Output the (x, y) coordinate of the center of the cell containing the given text.  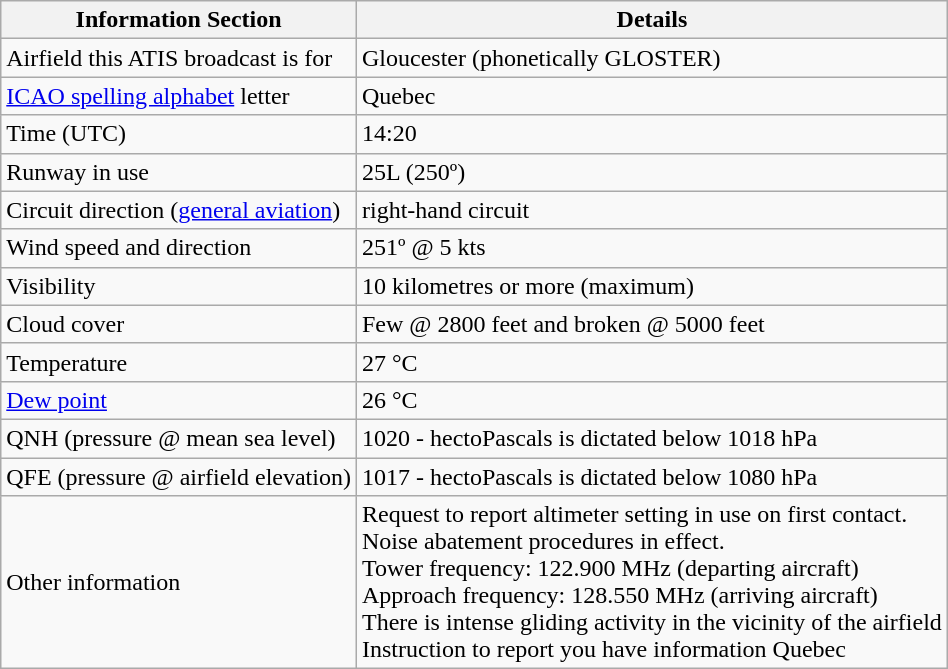
QFE (pressure @ airfield elevation) (179, 477)
Information Section (179, 20)
Circuit direction (general aviation) (179, 210)
Airfield this ATIS broadcast is for (179, 58)
ICAO spelling alphabet letter (179, 96)
1017 - hectoPascals is dictated below 1080 hPa (652, 477)
27 °C (652, 362)
QNH (pressure @ mean sea level) (179, 438)
Time (UTC) (179, 134)
Temperature (179, 362)
251º @ 5 kts (652, 248)
Few @ 2800 feet and broken @ 5000 feet (652, 324)
Gloucester (phonetically GLOSTER) (652, 58)
Visibility (179, 286)
25L (250º) (652, 172)
Details (652, 20)
Cloud cover (179, 324)
14:20 (652, 134)
Other information (179, 582)
1020 - hectoPascals is dictated below 1018 hPa (652, 438)
Quebec (652, 96)
10 kilometres or more (maximum) (652, 286)
Dew point (179, 400)
right-hand circuit (652, 210)
Wind speed and direction (179, 248)
26 °C (652, 400)
Runway in use (179, 172)
